For the text-containing cell, return its midpoint in (x, y) coordinate format. 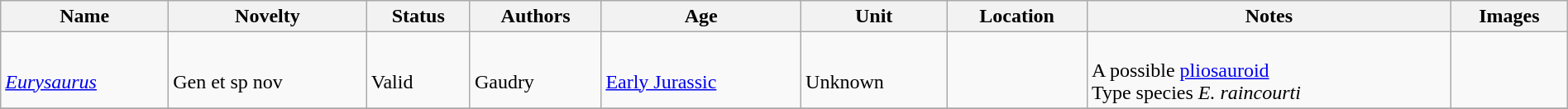
Gen et sp nov (268, 70)
Unknown (874, 70)
A possible pliosauroidType species E. raincourti (1269, 70)
Novelty (268, 17)
Status (418, 17)
Gaudry (535, 70)
Valid (418, 70)
Authors (535, 17)
Location (1017, 17)
Images (1508, 17)
Eurysaurus (84, 70)
Unit (874, 17)
Age (701, 17)
Notes (1269, 17)
Name (84, 17)
Early Jurassic (701, 70)
